Return the (x, y) coordinate for the center point of the cell that contains the specified text.  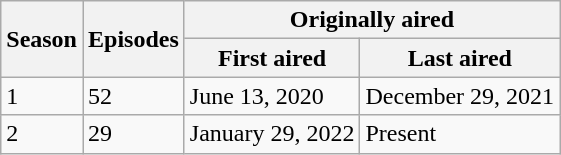
June 13, 2020 (272, 96)
Season (42, 39)
January 29, 2022 (272, 134)
Episodes (133, 39)
2 (42, 134)
Last aired (460, 58)
First aired (272, 58)
Originally aired (372, 20)
December 29, 2021 (460, 96)
Present (460, 134)
1 (42, 96)
29 (133, 134)
52 (133, 96)
